Capture the cell that displays the provided text and extract its (X, Y) central coordinate. 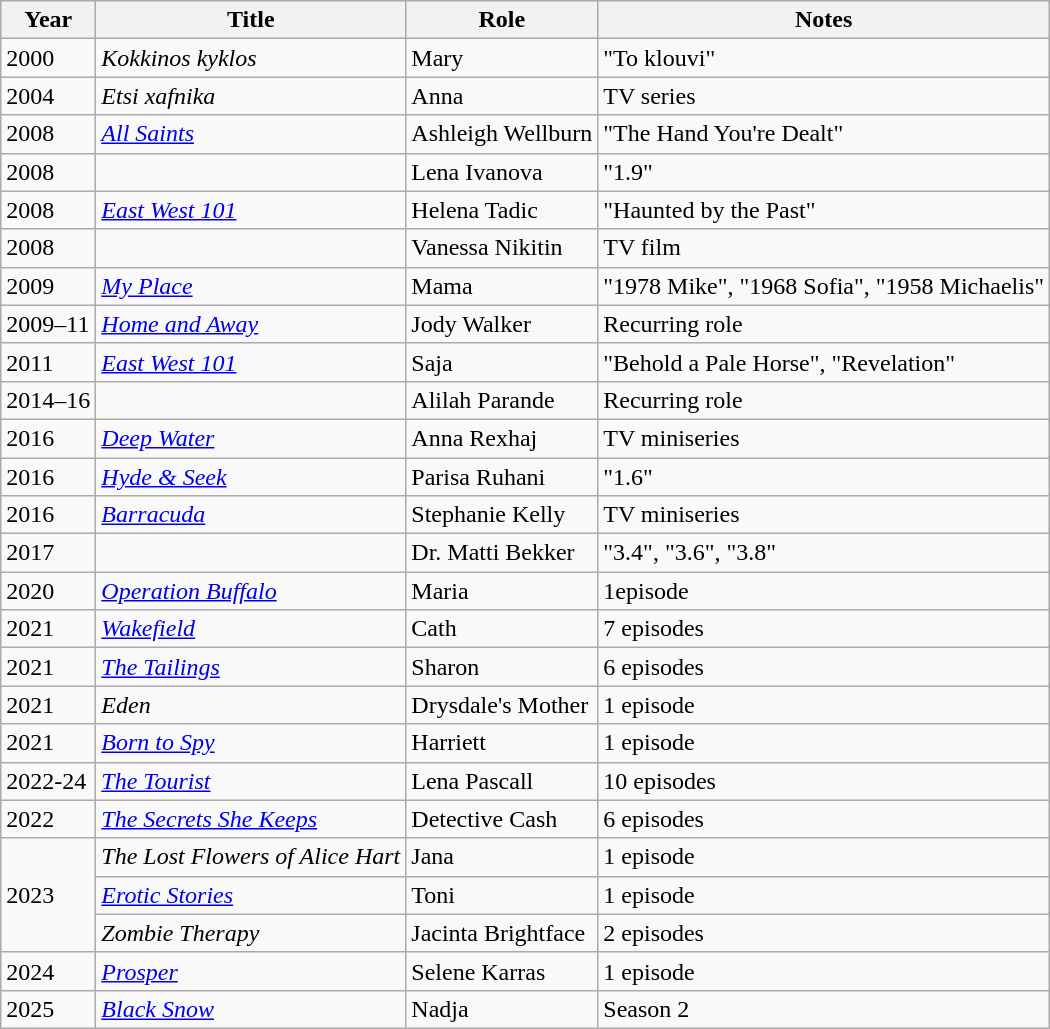
Kokkinos kyklos (251, 58)
Hyde & Seek (251, 477)
"Behold a Pale Horse", "Revelation" (824, 362)
Toni (502, 895)
The Tailings (251, 667)
Anna (502, 96)
Born to Spy (251, 743)
Barracuda (251, 515)
1episode (824, 591)
Stephanie Kelly (502, 515)
Jana (502, 857)
Title (251, 20)
My Place (251, 286)
2022 (48, 819)
2009–11 (48, 324)
Zombie Therapy (251, 933)
Season 2 (824, 1009)
Role (502, 20)
Etsi xafnika (251, 96)
Cath (502, 629)
7 episodes (824, 629)
Wakefield (251, 629)
"Haunted by the Past" (824, 210)
Selene Karras (502, 971)
Jacinta Brightface (502, 933)
Year (48, 20)
Maria (502, 591)
2009 (48, 286)
"1978 Mike", "1968 Sofia", "1958 Michaelis" (824, 286)
2017 (48, 553)
Vanessa Nikitin (502, 248)
Prosper (251, 971)
Detective Cash (502, 819)
Harriett (502, 743)
Erotic Stories (251, 895)
2025 (48, 1009)
Alilah Parande (502, 400)
TV film (824, 248)
Ashleigh Wellburn (502, 134)
"3.4", "3.6", "3.8" (824, 553)
"1.6" (824, 477)
2000 (48, 58)
All Saints (251, 134)
Black Snow (251, 1009)
Dr. Matti Bekker (502, 553)
The Secrets She Keeps (251, 819)
Saja (502, 362)
Mama (502, 286)
Anna Rexhaj (502, 438)
Eden (251, 705)
2020 (48, 591)
Parisa Ruhani (502, 477)
Helena Tadic (502, 210)
Jody Walker (502, 324)
TV series (824, 96)
Lena Ivanova (502, 172)
Nadja (502, 1009)
The Tourist (251, 781)
"The Hand You're Dealt" (824, 134)
Drysdale's Mother (502, 705)
Home and Away (251, 324)
10 episodes (824, 781)
2023 (48, 895)
2024 (48, 971)
Lena Pascall (502, 781)
2014–16 (48, 400)
Notes (824, 20)
2 episodes (824, 933)
Deep Water (251, 438)
Mary (502, 58)
2011 (48, 362)
"1.9" (824, 172)
"To klouvi" (824, 58)
2022-24 (48, 781)
Operation Buffalo (251, 591)
The Lost Flowers of Alice Hart (251, 857)
Sharon (502, 667)
2004 (48, 96)
